Return the (x, y) coordinate for the center point of the cell that contains the specified text.  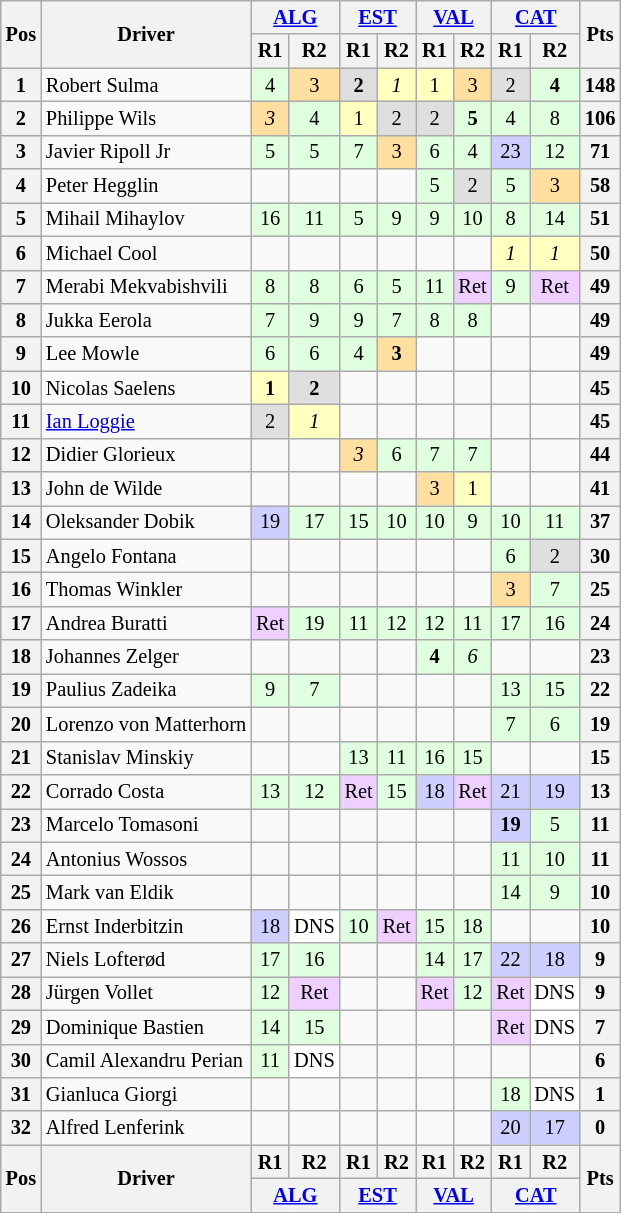
Mihail Mihaylov (146, 219)
Antonius Wossos (146, 859)
Peter Hegglin (146, 186)
Gianluca Giorgi (146, 1094)
26 (21, 926)
Ian Loggie (146, 421)
Angelo Fontana (146, 556)
37 (600, 522)
Oleksander Dobik (146, 522)
Jukka Eerola (146, 320)
Ernst Inderbitzin (146, 926)
Didier Glorieux (146, 455)
Thomas Winkler (146, 589)
0 (600, 1128)
Niels Lofterød (146, 960)
Marcelo Tomasoni (146, 825)
31 (21, 1094)
Corrado Costa (146, 791)
Camil Alexandru Perian (146, 1061)
Johannes Zelger (146, 657)
Javier Ripoll Jr (146, 152)
Merabi Mekvabishvili (146, 287)
28 (21, 993)
Mark van Eldik (146, 892)
Paulius Zadeika (146, 690)
27 (21, 960)
Lee Mowle (146, 354)
Philippe Wils (146, 118)
John de Wilde (146, 489)
29 (21, 1027)
Dominique Bastien (146, 1027)
Alfred Lenferink (146, 1128)
Jürgen Vollet (146, 993)
50 (600, 253)
Michael Cool (146, 253)
58 (600, 186)
Nicolas Saelens (146, 388)
Robert Sulma (146, 85)
Andrea Buratti (146, 623)
106 (600, 118)
51 (600, 219)
44 (600, 455)
32 (21, 1128)
148 (600, 85)
71 (600, 152)
Lorenzo von Matterhorn (146, 724)
Stanislav Minskiy (146, 758)
41 (600, 489)
